Detect which cell encompasses the target text, then output its (x, y) center coordinate. 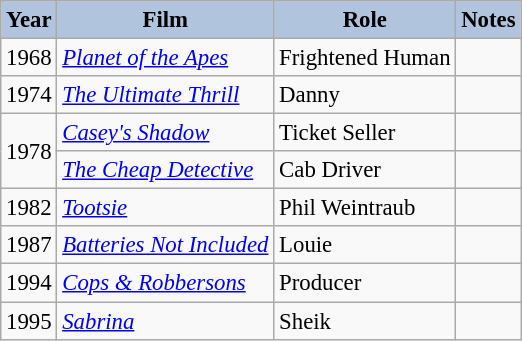
Ticket Seller (365, 133)
Year (29, 20)
Casey's Shadow (166, 133)
1982 (29, 208)
1994 (29, 283)
Film (166, 20)
1995 (29, 321)
Cops & Robbersons (166, 283)
Notes (488, 20)
Sabrina (166, 321)
1968 (29, 58)
The Ultimate Thrill (166, 95)
Tootsie (166, 208)
The Cheap Detective (166, 170)
Frightened Human (365, 58)
Cab Driver (365, 170)
Planet of the Apes (166, 58)
1974 (29, 95)
Danny (365, 95)
Louie (365, 245)
1978 (29, 152)
Role (365, 20)
Batteries Not Included (166, 245)
Producer (365, 283)
Phil Weintraub (365, 208)
1987 (29, 245)
Sheik (365, 321)
